From the cell containing the given text, extract its center point as [X, Y] coordinate. 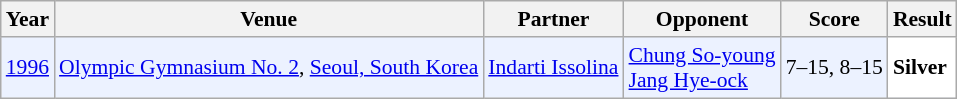
Chung So-young Jang Hye-ock [702, 68]
Partner [553, 19]
Olympic Gymnasium No. 2, Seoul, South Korea [268, 68]
1996 [28, 68]
Venue [268, 19]
Opponent [702, 19]
7–15, 8–15 [834, 68]
Score [834, 19]
Silver [922, 68]
Indarti Issolina [553, 68]
Result [922, 19]
Year [28, 19]
